Capture the cell that displays the provided text and extract its [x, y] central coordinate. 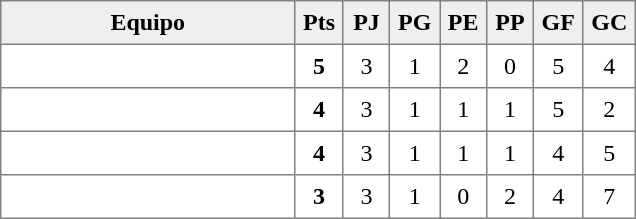
Pts [319, 23]
7 [609, 197]
PG [415, 23]
GC [609, 23]
Equipo [148, 23]
PP [510, 23]
PE [464, 23]
PJ [366, 23]
GF [558, 23]
